Identify which cell holds the provided text, then report its (X, Y) central coordinate. 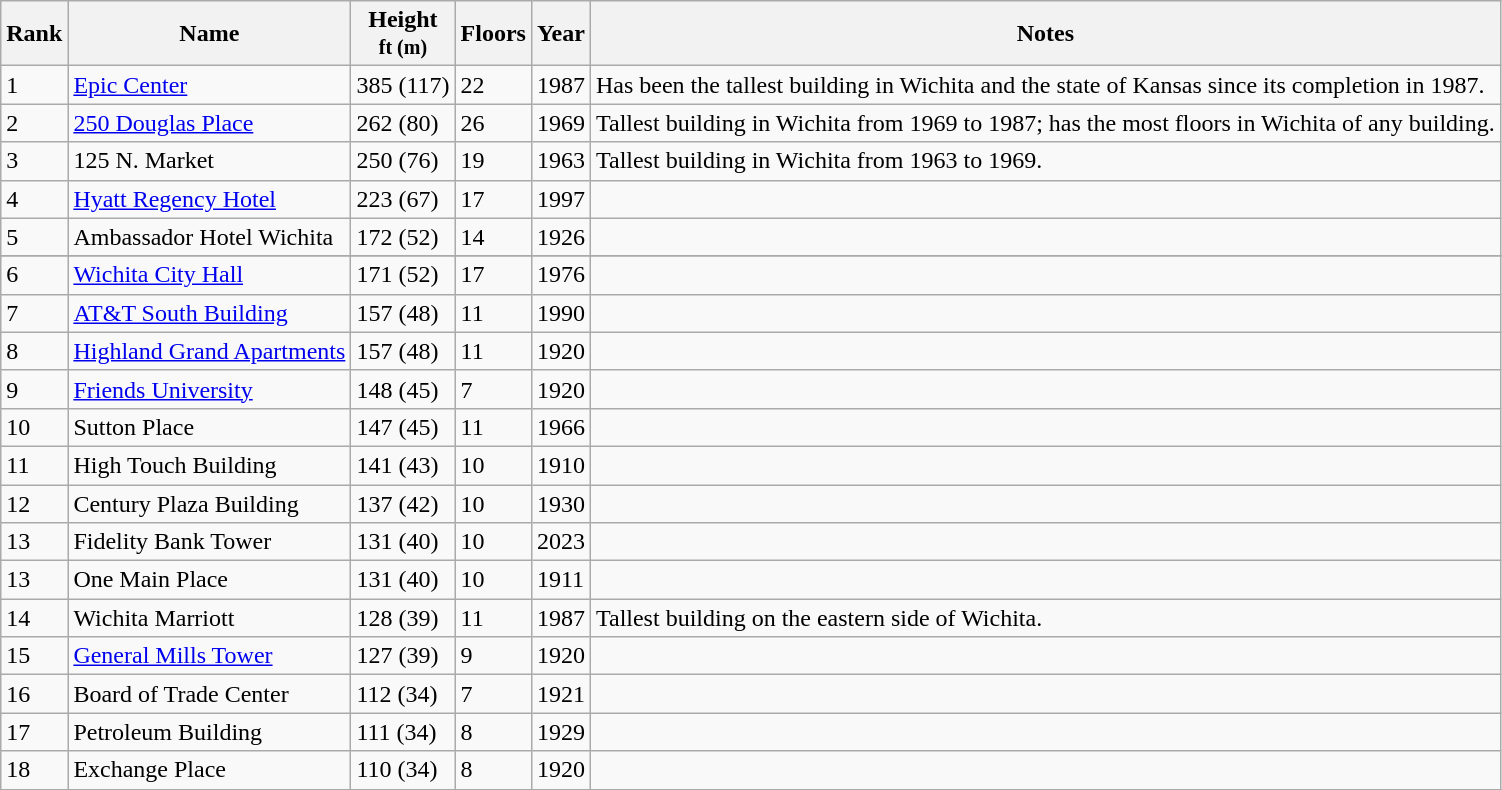
1969 (560, 123)
385 (117) (403, 85)
141 (43) (403, 465)
127 (39) (403, 656)
112 (34) (403, 694)
250 Douglas Place (210, 123)
Rank (34, 34)
1929 (560, 732)
1930 (560, 503)
Highland Grand Apartments (210, 351)
1926 (560, 237)
2023 (560, 542)
223 (67) (403, 199)
16 (34, 694)
1911 (560, 580)
Wichita Marriott (210, 618)
Friends University (210, 389)
Fidelity Bank Tower (210, 542)
Floors (493, 34)
18 (34, 770)
4 (34, 199)
Exchange Place (210, 770)
Board of Trade Center (210, 694)
1976 (560, 275)
12 (34, 503)
Hyatt Regency Hotel (210, 199)
Tallest building on the eastern side of Wichita. (1045, 618)
1910 (560, 465)
1963 (560, 161)
Year (560, 34)
262 (80) (403, 123)
128 (39) (403, 618)
High Touch Building (210, 465)
111 (34) (403, 732)
19 (493, 161)
110 (34) (403, 770)
172 (52) (403, 237)
Epic Center (210, 85)
26 (493, 123)
3 (34, 161)
General Mills Tower (210, 656)
Heightft (m) (403, 34)
1966 (560, 427)
250 (76) (403, 161)
Ambassador Hotel Wichita (210, 237)
Notes (1045, 34)
2 (34, 123)
1990 (560, 313)
1997 (560, 199)
1921 (560, 694)
Century Plaza Building (210, 503)
AT&T South Building (210, 313)
137 (42) (403, 503)
Name (210, 34)
1 (34, 85)
One Main Place (210, 580)
Petroleum Building (210, 732)
15 (34, 656)
171 (52) (403, 275)
6 (34, 275)
125 N. Market (210, 161)
Has been the tallest building in Wichita and the state of Kansas since its completion in 1987. (1045, 85)
22 (493, 85)
5 (34, 237)
148 (45) (403, 389)
Wichita City Hall (210, 275)
Sutton Place (210, 427)
Tallest building in Wichita from 1969 to 1987; has the most floors in Wichita of any building. (1045, 123)
147 (45) (403, 427)
Tallest building in Wichita from 1963 to 1969. (1045, 161)
